Identify which cell holds the provided text, then report its (X, Y) central coordinate. 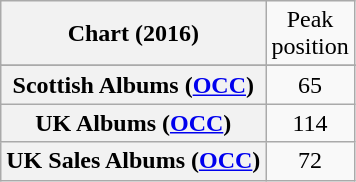
Scottish Albums (OCC) (134, 85)
65 (310, 85)
Chart (2016) (134, 34)
72 (310, 161)
UK Sales Albums (OCC) (134, 161)
UK Albums (OCC) (134, 123)
Peak position (310, 34)
114 (310, 123)
